For the text-containing cell, return its midpoint in [X, Y] coordinate format. 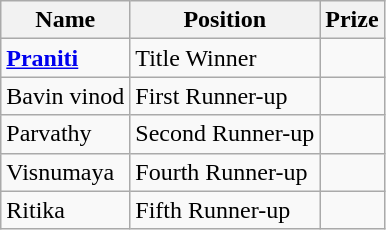
Ritika [66, 210]
First Runner-up [225, 96]
Name [66, 20]
Parvathy [66, 134]
Praniti [66, 58]
Second Runner-up [225, 134]
Bavin vinod [66, 96]
Fourth Runner-up [225, 172]
Prize [352, 20]
Title Winner [225, 58]
Position [225, 20]
Fifth Runner-up [225, 210]
Visnumaya [66, 172]
